Extract the (X, Y) coordinate from the center of the cell holding the provided text.  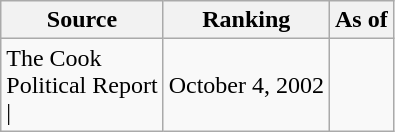
As of (361, 20)
The CookPolitical Report| (82, 85)
Source (82, 20)
October 4, 2002 (246, 85)
Ranking (246, 20)
